From the cell containing the given text, extract its center point as (x, y) coordinate. 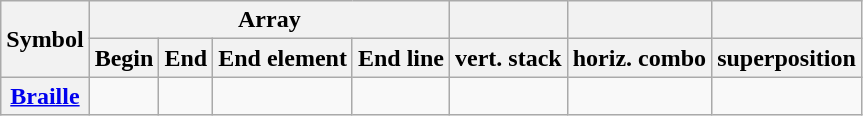
Begin (124, 58)
Symbol (45, 39)
Array (269, 20)
Braille (45, 96)
End (186, 58)
horiz. combo (639, 58)
superposition (787, 58)
vert. stack (509, 58)
End element (283, 58)
End line (400, 58)
